Output the [x, y] coordinate of the center of the cell containing the given text.  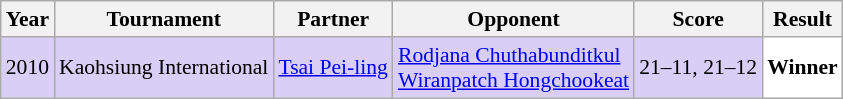
Tsai Pei-ling [333, 68]
Score [698, 19]
2010 [28, 68]
Result [802, 19]
Winner [802, 68]
Partner [333, 19]
Opponent [514, 19]
Kaohsiung International [164, 68]
Tournament [164, 19]
Rodjana Chuthabunditkul Wiranpatch Hongchookeat [514, 68]
21–11, 21–12 [698, 68]
Year [28, 19]
